Return (x, y) of the center of cell containing provided text 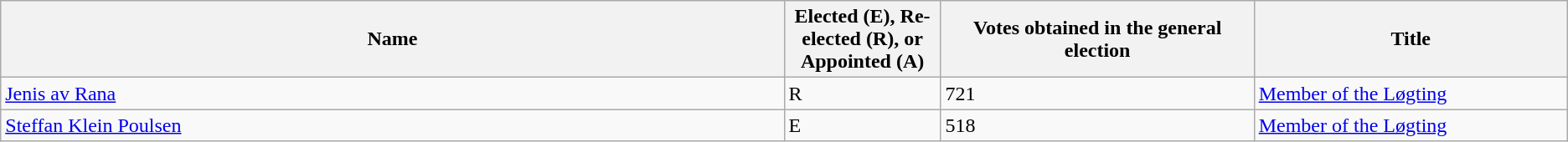
Title (1411, 39)
518 (1097, 125)
R (863, 94)
Jenis av Rana (392, 94)
721 (1097, 94)
Name (392, 39)
Votes obtained in the general election (1097, 39)
Steffan Klein Poulsen (392, 125)
Elected (E), Re-elected (R), or Appointed (A) (863, 39)
E (863, 125)
